Find where the given text appears and provide that cell's center as [X, Y] coordinate. 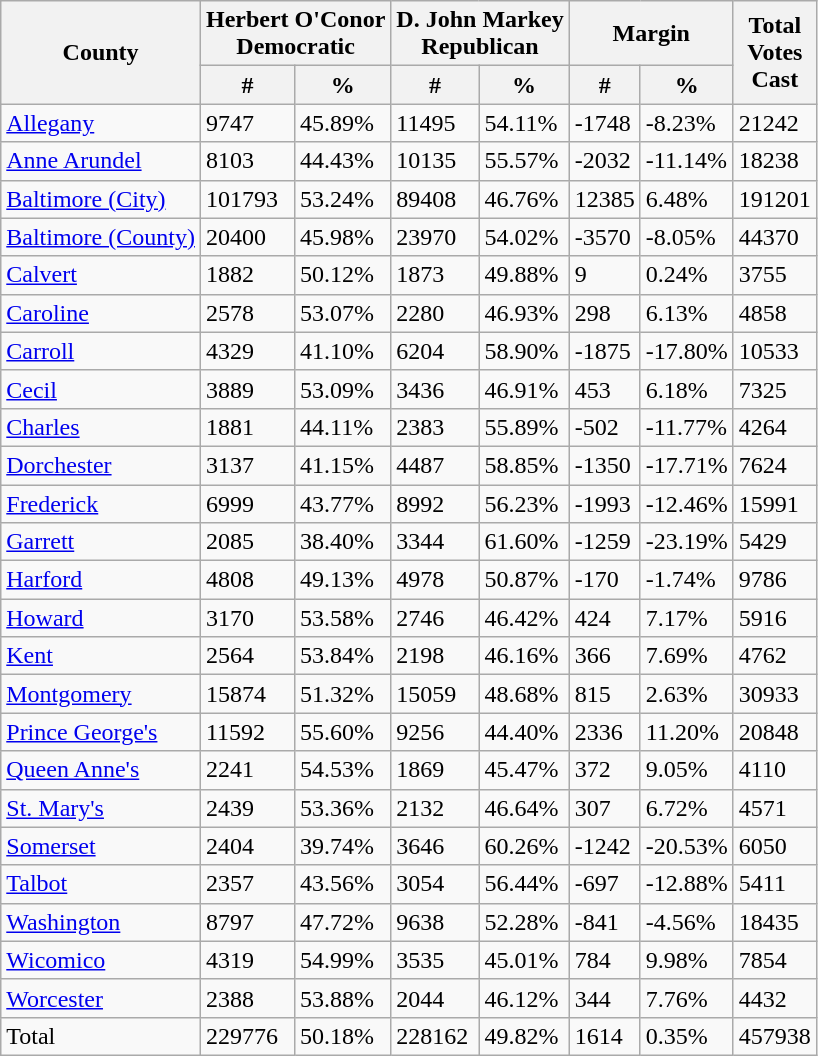
3054 [435, 884]
6204 [435, 351]
Margin [651, 34]
43.77% [342, 503]
6050 [774, 846]
7.17% [686, 618]
-697 [604, 884]
7.76% [686, 998]
Frederick [101, 503]
-1350 [604, 465]
53.58% [342, 618]
Baltimore (City) [101, 199]
344 [604, 998]
1873 [435, 275]
49.13% [342, 580]
89408 [435, 199]
53.88% [342, 998]
-8.05% [686, 237]
3436 [435, 389]
23970 [435, 237]
9747 [247, 123]
5916 [774, 618]
6.13% [686, 313]
3755 [774, 275]
55.60% [342, 732]
15991 [774, 503]
3344 [435, 542]
2336 [604, 732]
18238 [774, 161]
3535 [435, 960]
Kent [101, 656]
11495 [435, 123]
Wicomico [101, 960]
1869 [435, 770]
18435 [774, 922]
52.28% [524, 922]
-502 [604, 427]
-23.19% [686, 542]
-2032 [604, 161]
2746 [435, 618]
-11.14% [686, 161]
4110 [774, 770]
60.26% [524, 846]
St. Mary's [101, 808]
-8.23% [686, 123]
2.63% [686, 694]
-4.56% [686, 922]
44370 [774, 237]
43.56% [342, 884]
49.82% [524, 1036]
38.40% [342, 542]
TotalVotesCast [774, 52]
2404 [247, 846]
50.87% [524, 580]
Charles [101, 427]
298 [604, 313]
-841 [604, 922]
20400 [247, 237]
2439 [247, 808]
2578 [247, 313]
54.11% [524, 123]
61.60% [524, 542]
229776 [247, 1036]
46.16% [524, 656]
2564 [247, 656]
10135 [435, 161]
Montgomery [101, 694]
Dorchester [101, 465]
5411 [774, 884]
54.02% [524, 237]
County [101, 52]
11592 [247, 732]
Worcester [101, 998]
372 [604, 770]
Harford [101, 580]
6999 [247, 503]
45.89% [342, 123]
9.98% [686, 960]
-1242 [604, 846]
-12.88% [686, 884]
46.91% [524, 389]
9638 [435, 922]
53.84% [342, 656]
7854 [774, 960]
4858 [774, 313]
-170 [604, 580]
-1.74% [686, 580]
21242 [774, 123]
56.44% [524, 884]
45.47% [524, 770]
55.89% [524, 427]
Caroline [101, 313]
53.09% [342, 389]
46.93% [524, 313]
784 [604, 960]
Total [101, 1036]
228162 [435, 1036]
2044 [435, 998]
2132 [435, 808]
1881 [247, 427]
2280 [435, 313]
Howard [101, 618]
53.07% [342, 313]
Anne Arundel [101, 161]
8103 [247, 161]
9256 [435, 732]
51.32% [342, 694]
-1748 [604, 123]
4808 [247, 580]
4762 [774, 656]
4432 [774, 998]
D. John MarkeyRepublican [480, 34]
Talbot [101, 884]
6.48% [686, 199]
39.74% [342, 846]
Garrett [101, 542]
4487 [435, 465]
7624 [774, 465]
2383 [435, 427]
8797 [247, 922]
49.88% [524, 275]
15059 [435, 694]
46.12% [524, 998]
53.36% [342, 808]
11.20% [686, 732]
457938 [774, 1036]
41.10% [342, 351]
Queen Anne's [101, 770]
55.57% [524, 161]
-17.80% [686, 351]
41.15% [342, 465]
30933 [774, 694]
45.98% [342, 237]
3646 [435, 846]
-1993 [604, 503]
2357 [247, 884]
2198 [435, 656]
1614 [604, 1036]
Allegany [101, 123]
44.43% [342, 161]
9786 [774, 580]
0.24% [686, 275]
6.18% [686, 389]
-1875 [604, 351]
54.99% [342, 960]
53.24% [342, 199]
54.53% [342, 770]
58.85% [524, 465]
20848 [774, 732]
4571 [774, 808]
Calvert [101, 275]
2241 [247, 770]
4319 [247, 960]
46.42% [524, 618]
4329 [247, 351]
Washington [101, 922]
5429 [774, 542]
-3570 [604, 237]
815 [604, 694]
-20.53% [686, 846]
Carroll [101, 351]
50.12% [342, 275]
2388 [247, 998]
Herbert O'ConorDemocratic [295, 34]
44.11% [342, 427]
-11.77% [686, 427]
3137 [247, 465]
Cecil [101, 389]
2085 [247, 542]
3889 [247, 389]
0.35% [686, 1036]
-1259 [604, 542]
7.69% [686, 656]
4978 [435, 580]
307 [604, 808]
101793 [247, 199]
8992 [435, 503]
6.72% [686, 808]
-12.46% [686, 503]
4264 [774, 427]
47.72% [342, 922]
44.40% [524, 732]
46.76% [524, 199]
366 [604, 656]
56.23% [524, 503]
9.05% [686, 770]
12385 [604, 199]
9 [604, 275]
453 [604, 389]
191201 [774, 199]
58.90% [524, 351]
15874 [247, 694]
1882 [247, 275]
424 [604, 618]
3170 [247, 618]
50.18% [342, 1036]
Somerset [101, 846]
7325 [774, 389]
48.68% [524, 694]
45.01% [524, 960]
46.64% [524, 808]
-17.71% [686, 465]
10533 [774, 351]
Baltimore (County) [101, 237]
Prince George's [101, 732]
